Search for the cell housing the specified text and yield its (x, y) center coordinate. 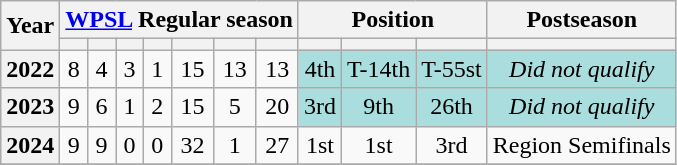
26th (452, 107)
9th (379, 107)
4 (102, 69)
6 (102, 107)
20 (277, 107)
2022 (30, 69)
Position (392, 20)
2023 (30, 107)
2 (157, 107)
WPSL Regular season (180, 20)
3 (130, 69)
T-55st (452, 69)
4th (320, 69)
8 (74, 69)
27 (277, 145)
Region Semifinals (582, 145)
32 (192, 145)
Year (30, 26)
Postseason (582, 20)
5 (235, 107)
2024 (30, 145)
T-14th (379, 69)
